Identify which cell holds the provided text, then report its [x, y] central coordinate. 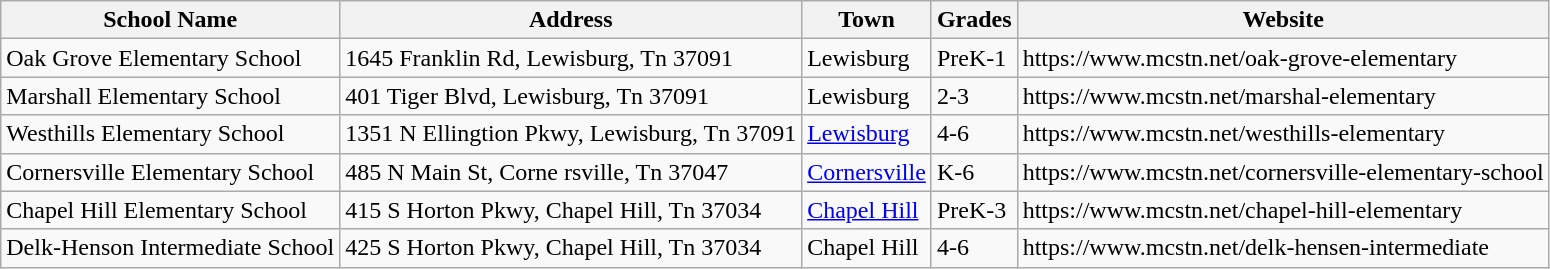
Grades [974, 20]
PreK-1 [974, 58]
Oak Grove Elementary School [170, 58]
https://www.mcstn.net/marshal-elementary [1283, 96]
Delk-Henson Intermediate School [170, 248]
Cornersville Elementary School [170, 172]
2-3 [974, 96]
https://www.mcstn.net/westhills-elementary [1283, 134]
Website [1283, 20]
Address [571, 20]
485 N Main St, Corne rsville, Tn 37047 [571, 172]
415 S Horton Pkwy, Chapel Hill, Tn 37034 [571, 210]
1645 Franklin Rd, Lewisburg, Tn 37091 [571, 58]
School Name [170, 20]
Town [867, 20]
Cornersville [867, 172]
https://www.mcstn.net/cornersville-elementary-school [1283, 172]
1351 N Ellingtion Pkwy, Lewisburg, Tn 37091 [571, 134]
401 Tiger Blvd, Lewisburg, Tn 37091 [571, 96]
Chapel Hill Elementary School [170, 210]
Westhills Elementary School [170, 134]
https://www.mcstn.net/delk-hensen-intermediate [1283, 248]
425 S Horton Pkwy, Chapel Hill, Tn 37034 [571, 248]
PreK-3 [974, 210]
https://www.mcstn.net/oak-grove-elementary [1283, 58]
Marshall Elementary School [170, 96]
K-6 [974, 172]
https://www.mcstn.net/chapel-hill-elementary [1283, 210]
